Capture the cell that displays the provided text and extract its (x, y) central coordinate. 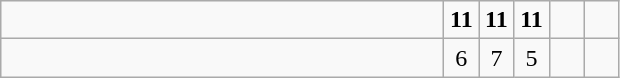
6 (462, 58)
5 (532, 58)
7 (496, 58)
